Find where the given text appears and provide that cell's center as [x, y] coordinate. 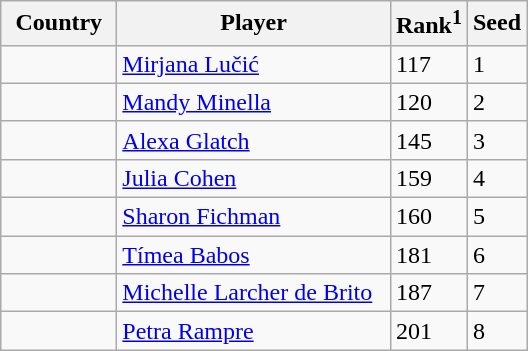
117 [428, 64]
Country [59, 24]
Alexa Glatch [254, 140]
Mandy Minella [254, 102]
Seed [496, 24]
6 [496, 255]
181 [428, 255]
7 [496, 293]
Rank1 [428, 24]
2 [496, 102]
1 [496, 64]
159 [428, 178]
5 [496, 217]
120 [428, 102]
Mirjana Lučić [254, 64]
3 [496, 140]
Julia Cohen [254, 178]
4 [496, 178]
160 [428, 217]
145 [428, 140]
Tímea Babos [254, 255]
Sharon Fichman [254, 217]
8 [496, 331]
201 [428, 331]
Michelle Larcher de Brito [254, 293]
Player [254, 24]
Petra Rampre [254, 331]
187 [428, 293]
